For the text-containing cell, return its midpoint in [X, Y] coordinate format. 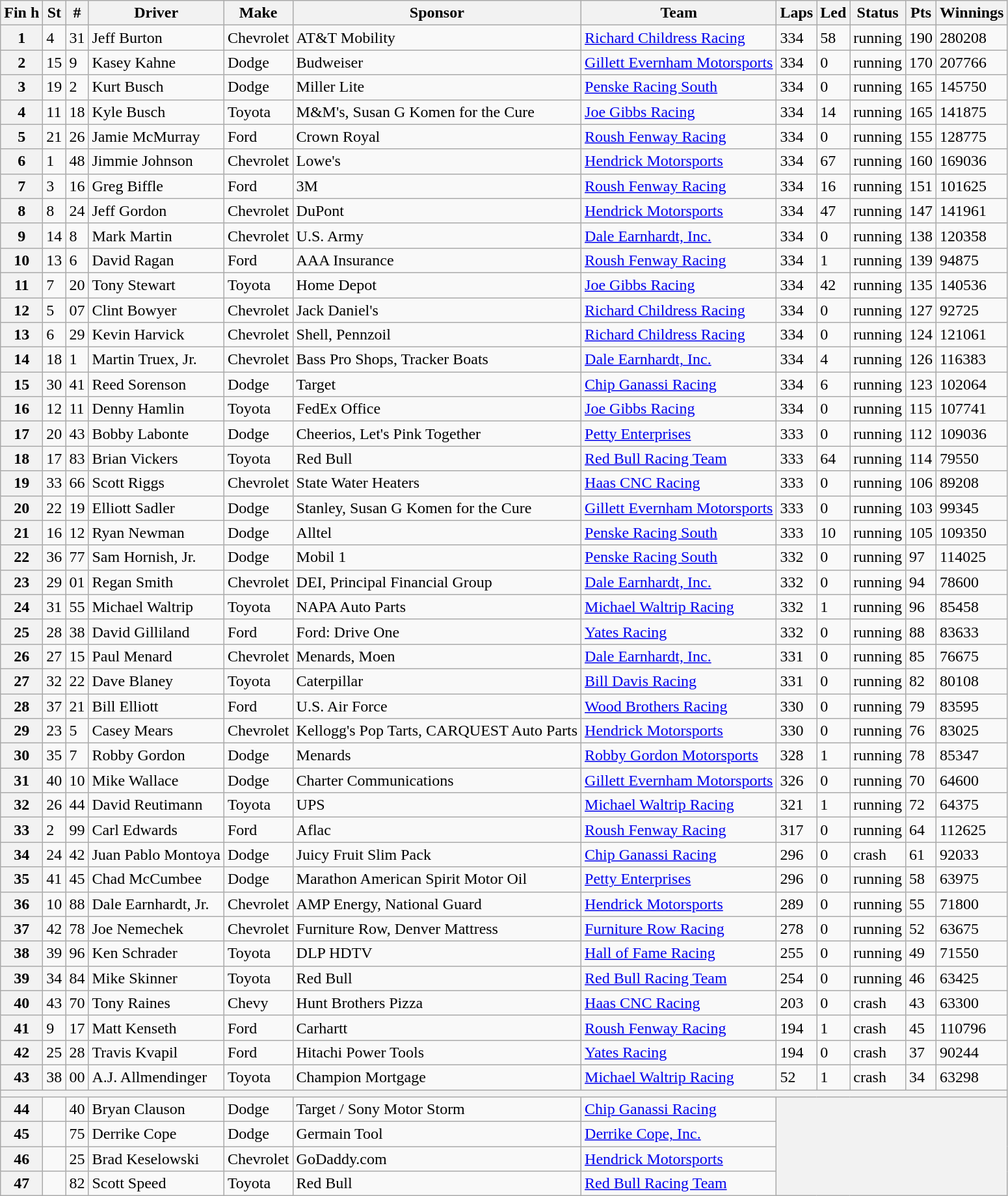
127 [921, 310]
254 [797, 978]
67 [834, 161]
Travis Kvapil [156, 1052]
Marathon American Spirit Motor Oil [437, 879]
147 [921, 211]
David Ragan [156, 260]
Shell, Pennzoil [437, 335]
289 [797, 904]
Jamie McMurray [156, 137]
Reed Sorenson [156, 384]
Home Depot [437, 285]
Mark Martin [156, 235]
Bobby Labonte [156, 434]
71550 [972, 953]
99 [77, 830]
115 [921, 409]
David Reutimann [156, 805]
Menards [437, 756]
Jeff Burton [156, 38]
90244 [972, 1052]
Denny Hamlin [156, 409]
Jimmie Johnson [156, 161]
Chad McCumbee [156, 879]
63675 [972, 929]
FedEx Office [437, 409]
Stanley, Susan G Komen for the Cure [437, 508]
Clint Bowyer [156, 310]
Kevin Harvick [156, 335]
Chevy [258, 1003]
Tony Raines [156, 1003]
92725 [972, 310]
141961 [972, 211]
Laps [797, 13]
UPS [437, 805]
Joe Nemechek [156, 929]
328 [797, 756]
89208 [972, 483]
Elliott Sadler [156, 508]
75 [77, 1134]
103 [921, 508]
66 [77, 483]
Matt Kenseth [156, 1028]
94 [921, 582]
Wood Brothers Racing [679, 706]
Alltel [437, 533]
114025 [972, 557]
Status [878, 13]
Juicy Fruit Slim Pack [437, 855]
Dave Blaney [156, 681]
97 [921, 557]
Target [437, 384]
Derrike Cope, Inc. [679, 1134]
278 [797, 929]
M&M's, Susan G Komen for the Cure [437, 112]
321 [797, 805]
114 [921, 458]
Robby Gordon Motorsports [679, 756]
76 [921, 731]
NAPA Auto Parts [437, 607]
Kyle Busch [156, 112]
63975 [972, 879]
Derrike Cope [156, 1134]
Menards, Moen [437, 656]
Paul Menard [156, 656]
110796 [972, 1028]
Aflac [437, 830]
79 [921, 706]
121061 [972, 335]
63300 [972, 1003]
Martin Truex, Jr. [156, 360]
Juan Pablo Montoya [156, 855]
Jack Daniel's [437, 310]
Sponsor [437, 13]
A.J. Allmendinger [156, 1077]
84 [77, 978]
63425 [972, 978]
109350 [972, 533]
85458 [972, 607]
U.S. Air Force [437, 706]
St [55, 13]
102064 [972, 384]
Brad Keselowski [156, 1159]
317 [797, 830]
Miller Lite [437, 87]
Fin h [22, 13]
326 [797, 780]
AT&T Mobility [437, 38]
64600 [972, 780]
Kellogg's Pop Tarts, CARQUEST Auto Parts [437, 731]
Kurt Busch [156, 87]
Driver [156, 13]
255 [797, 953]
Casey Mears [156, 731]
Ford: Drive One [437, 631]
101625 [972, 186]
Ken Schrader [156, 953]
Kasey Kahne [156, 62]
Furniture Row, Denver Mattress [437, 929]
Budweiser [437, 62]
# [77, 13]
79550 [972, 458]
76675 [972, 656]
Mike Skinner [156, 978]
Mobil 1 [437, 557]
123 [921, 384]
139 [921, 260]
83 [77, 458]
Scott Speed [156, 1184]
120358 [972, 235]
Hitachi Power Tools [437, 1052]
49 [921, 953]
Bill Elliott [156, 706]
Robby Gordon [156, 756]
126 [921, 360]
109036 [972, 434]
77 [77, 557]
Germain Tool [437, 1134]
107741 [972, 409]
116383 [972, 360]
Lowe's [437, 161]
Brian Vickers [156, 458]
140536 [972, 285]
DEI, Principal Financial Group [437, 582]
190 [921, 38]
Hunt Brothers Pizza [437, 1003]
AMP Energy, National Guard [437, 904]
83633 [972, 631]
124 [921, 335]
280208 [972, 38]
112 [921, 434]
DuPont [437, 211]
112625 [972, 830]
105 [921, 533]
64375 [972, 805]
128775 [972, 137]
Ryan Newman [156, 533]
207766 [972, 62]
Hall of Fame Racing [679, 953]
Regan Smith [156, 582]
169036 [972, 161]
GoDaddy.com [437, 1159]
151 [921, 186]
85 [921, 656]
138 [921, 235]
72 [921, 805]
Mike Wallace [156, 780]
83025 [972, 731]
Make [258, 13]
Scott Riggs [156, 483]
83595 [972, 706]
106 [921, 483]
Dale Earnhardt, Jr. [156, 904]
145750 [972, 87]
Tony Stewart [156, 285]
141875 [972, 112]
Crown Royal [437, 137]
48 [77, 161]
Pts [921, 13]
Bryan Clauson [156, 1110]
Champion Mortgage [437, 1077]
160 [921, 161]
78600 [972, 582]
Greg Biffle [156, 186]
63298 [972, 1077]
Jeff Gordon [156, 211]
Caterpillar [437, 681]
94875 [972, 260]
135 [921, 285]
Carl Edwards [156, 830]
85347 [972, 756]
Sam Hornish, Jr. [156, 557]
Michael Waltrip [156, 607]
Cheerios, Let's Pink Together [437, 434]
71800 [972, 904]
Team [679, 13]
DLP HDTV [437, 953]
00 [77, 1077]
155 [921, 137]
Target / Sony Motor Storm [437, 1110]
80108 [972, 681]
Carhartt [437, 1028]
Led [834, 13]
92033 [972, 855]
Winnings [972, 13]
Bass Pro Shops, Tracker Boats [437, 360]
99345 [972, 508]
61 [921, 855]
Furniture Row Racing [679, 929]
203 [797, 1003]
State Water Heaters [437, 483]
David Gilliland [156, 631]
Charter Communications [437, 780]
07 [77, 310]
01 [77, 582]
3M [437, 186]
U.S. Army [437, 235]
Bill Davis Racing [679, 681]
AAA Insurance [437, 260]
170 [921, 62]
